Return the (x, y) coordinate for the center point of the cell that contains the specified text.  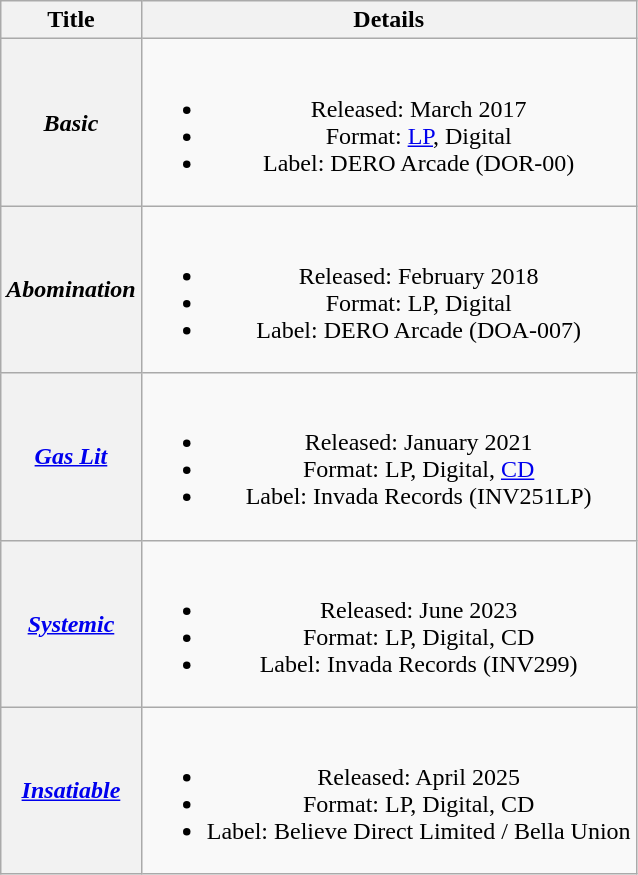
Insatiable (71, 790)
Details (388, 20)
Basic (71, 122)
Released: June 2023Format: LP, Digital, CDLabel: Invada Records (INV299) (388, 624)
Released: April 2025Format: LP, Digital, CDLabel: Believe Direct Limited / Bella Union (388, 790)
Released: March 2017Format: LP, DigitalLabel: DERO Arcade (DOR-00) (388, 122)
Abomination (71, 290)
Systemic (71, 624)
Gas Lit (71, 456)
Title (71, 20)
Released: January 2021Format: LP, Digital, CDLabel: Invada Records (INV251LP) (388, 456)
Released: February 2018Format: LP, DigitalLabel: DERO Arcade (DOA-007) (388, 290)
